Return [X, Y] of the center of cell containing provided text 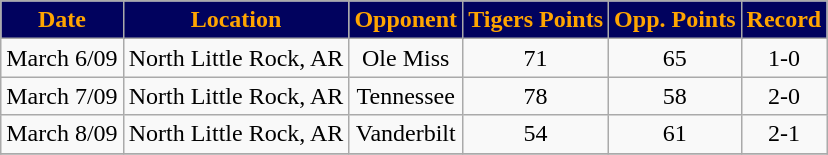
Tennessee [406, 96]
1-0 [784, 58]
54 [536, 134]
March 6/09 [62, 58]
Date [62, 20]
2-0 [784, 96]
65 [675, 58]
March 7/09 [62, 96]
Opponent [406, 20]
2-1 [784, 134]
78 [536, 96]
March 8/09 [62, 134]
Opp. Points [675, 20]
Tigers Points [536, 20]
Vanderbilt [406, 134]
Location [236, 20]
Ole Miss [406, 58]
61 [675, 134]
58 [675, 96]
Record [784, 20]
71 [536, 58]
